Extract the (X, Y) coordinate from the center of the cell holding the provided text.  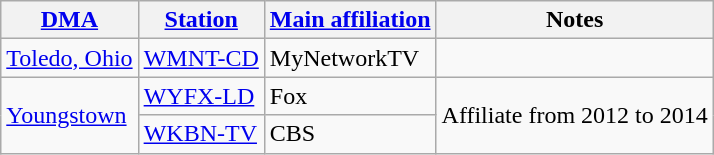
Affiliate from 2012 to 2014 (574, 115)
Youngstown (70, 115)
Station (201, 20)
Toledo, Ohio (70, 58)
WKBN-TV (201, 134)
WYFX-LD (201, 96)
CBS (350, 134)
DMA (70, 20)
Notes (574, 20)
Fox (350, 96)
Main affiliation (350, 20)
WMNT-CD (201, 58)
MyNetworkTV (350, 58)
